Find where the given text appears and provide that cell's center as (x, y) coordinate. 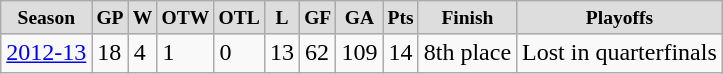
Season (46, 18)
GP (110, 18)
4 (142, 53)
0 (239, 53)
14 (400, 53)
Finish (467, 18)
Playoffs (620, 18)
Lost in quarterfinals (620, 53)
8th place (467, 53)
GA (360, 18)
18 (110, 53)
L (282, 18)
2012-13 (46, 53)
13 (282, 53)
109 (360, 53)
Pts (400, 18)
1 (186, 53)
W (142, 18)
OTL (239, 18)
OTW (186, 18)
GF (317, 18)
62 (317, 53)
